Detect which cell encompasses the target text, then output its [X, Y] center coordinate. 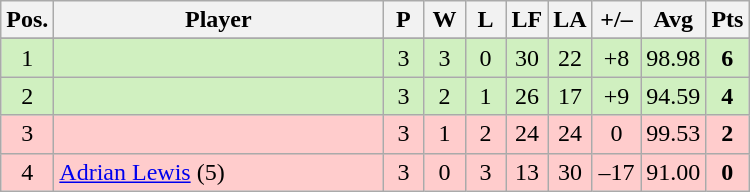
13 [527, 172]
26 [527, 96]
Adrian Lewis (5) [218, 172]
Pts [728, 20]
99.53 [674, 134]
98.98 [674, 58]
Avg [674, 20]
91.00 [674, 172]
LF [527, 20]
22 [570, 58]
17 [570, 96]
L [486, 20]
LA [570, 20]
Pos. [28, 20]
94.59 [674, 96]
W [444, 20]
+8 [616, 58]
6 [728, 58]
+9 [616, 96]
Player [218, 20]
+/– [616, 20]
P [404, 20]
–17 [616, 172]
